Return (X, Y) of the center of cell containing provided text 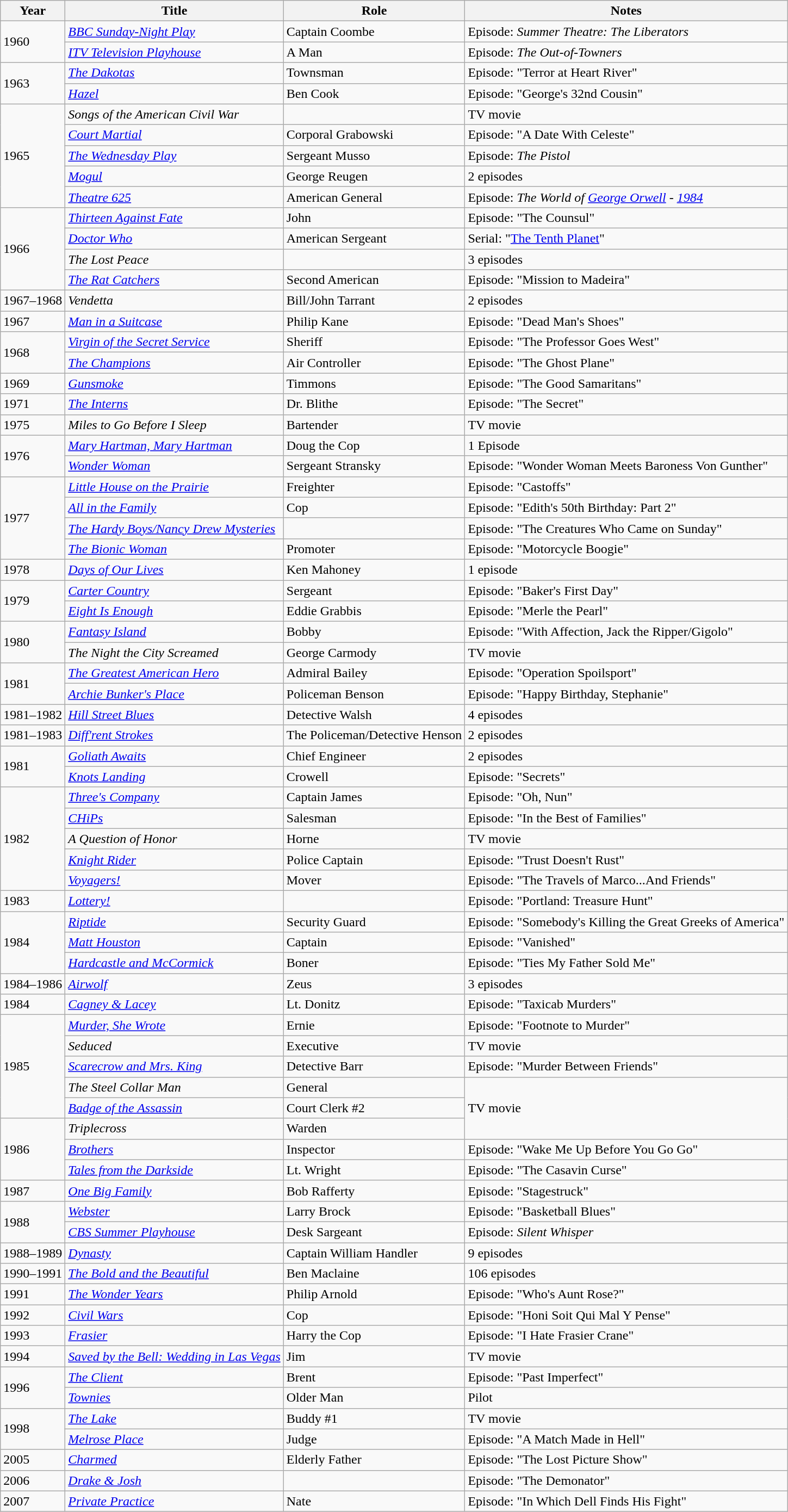
Theatre 625 (174, 197)
2006 (33, 1480)
1978 (33, 569)
1971 (33, 404)
Episode: "Operation Spoilsport" (626, 673)
One Big Family (174, 1191)
George Carmody (374, 653)
1981–1983 (33, 735)
Webster (174, 1211)
Policeman Benson (374, 694)
Episode: "The Secret" (626, 404)
CBS Summer Playhouse (174, 1232)
Episode: "Terror at Heart River" (626, 73)
Older Man (374, 1398)
Melrose Place (174, 1439)
Year (33, 11)
1965 (33, 156)
Townsman (374, 73)
Notes (626, 11)
Man in a Suitcase (174, 321)
Episode: "A Match Made in Hell" (626, 1439)
A Man (374, 52)
Elderly Father (374, 1460)
Episode: "Footnote to Murder" (626, 1025)
Horne (374, 839)
Episode: "The Travels of Marco...And Friends" (626, 880)
Knots Landing (174, 777)
1984–1986 (33, 984)
1 episode (626, 569)
1988–1989 (33, 1253)
Episode: Summer Theatre: The Liberators (626, 32)
Episode: "Honi Soit Qui Mal Y Pense" (626, 1315)
George Reugen (374, 176)
John (374, 218)
Episode: "George's 32nd Cousin" (626, 94)
CHiPs (174, 818)
1987 (33, 1191)
Sergeant Stransky (374, 466)
The Steel Collar Man (174, 1087)
Episode: "Mission to Madeira" (626, 280)
1985 (33, 1067)
Brothers (174, 1149)
Murder, She Wrote (174, 1025)
The Night the City Screamed (174, 653)
1992 (33, 1315)
Three's Company (174, 797)
1969 (33, 383)
Fantasy Island (174, 632)
Episode: "Secrets" (626, 777)
Crowell (374, 777)
1977 (33, 518)
Episode: "Past Imperfect" (626, 1377)
Captain (374, 943)
Episode: "Merle the Pearl" (626, 611)
The Bold and the Beautiful (174, 1274)
Episode: "The Creatures Who Came on Sunday" (626, 528)
2007 (33, 1501)
Civil Wars (174, 1315)
Triplecross (174, 1129)
Episode: "The Demonator" (626, 1480)
Charmed (174, 1460)
Lt. Wright (374, 1170)
Hill Street Blues (174, 715)
1982 (33, 839)
Episode: "The Counsul" (626, 218)
Lottery! (174, 901)
Ben Cook (374, 94)
Judge (374, 1439)
Buddy #1 (374, 1418)
Episode: "The Lost Picture Show" (626, 1460)
Freighter (374, 487)
Role (374, 11)
Warden (374, 1129)
Townies (174, 1398)
Episode: "The Casavin Curse" (626, 1170)
Philip Kane (374, 321)
Episode: "The Good Samaritans" (626, 383)
Voyagers! (174, 880)
1979 (33, 600)
Saved by the Bell: Wedding in Las Vegas (174, 1356)
BBC Sunday-Night Play (174, 32)
Desk Sargeant (374, 1232)
General (374, 1087)
Pilot (626, 1398)
1996 (33, 1387)
Court Martial (174, 135)
Zeus (374, 984)
Episode: "In the Best of Families" (626, 818)
Episode: "Stagestruck" (626, 1191)
Dynasty (174, 1253)
1991 (33, 1294)
Mary Hartman, Mary Hartman (174, 445)
Lt. Donitz (374, 1005)
Episode: "Taxicab Murders" (626, 1005)
Title (174, 11)
1 Episode (626, 445)
ITV Television Playhouse (174, 52)
Sergeant (374, 590)
Episode: "In Which Dell Finds His Fight" (626, 1501)
1994 (33, 1356)
Police Captain (374, 859)
The Policeman/Detective Henson (374, 735)
Episode: "I Hate Frasier Crane" (626, 1336)
Episode: Silent Whisper (626, 1232)
4 episodes (626, 715)
Drake & Josh (174, 1480)
Detective Barr (374, 1067)
Episode: "Who's Aunt Rose?" (626, 1294)
American Sergeant (374, 238)
Carter Country (174, 590)
American General (374, 197)
The Wonder Years (174, 1294)
Episode: "Wake Me Up Before You Go Go" (626, 1149)
Episode: "Castoffs" (626, 487)
Episode: "Somebody's Killing the Great Greeks of America" (626, 922)
The Dakotas (174, 73)
Episode: "With Affection, Jack the Ripper/Gigolo" (626, 632)
Second American (374, 280)
Knight Rider (174, 859)
Wonder Woman (174, 466)
A Question of Honor (174, 839)
Brent (374, 1377)
Mover (374, 880)
Salesman (374, 818)
Riptide (174, 922)
Dr. Blithe (374, 404)
Episode: "Trust Doesn't Rust" (626, 859)
Episode: "Oh, Nun" (626, 797)
Eddie Grabbis (374, 611)
1993 (33, 1336)
1963 (33, 83)
Episode: "Motorcycle Boogie" (626, 549)
Airwolf (174, 984)
Episode: "A Date With Celeste" (626, 135)
Songs of the American Civil War (174, 114)
The Lake (174, 1418)
Gunsmoke (174, 383)
Episode: "Portland: Treasure Hunt" (626, 901)
Bobby (374, 632)
1976 (33, 456)
1967 (33, 321)
Episode: The World of George Orwell - 1984 (626, 197)
Episode: "Dead Man's Shoes" (626, 321)
Doug the Cop (374, 445)
Ken Mahoney (374, 569)
Timmons (374, 383)
Jim (374, 1356)
Sheriff (374, 342)
Court Clerk #2 (374, 1108)
106 episodes (626, 1274)
Serial: "The Tenth Planet" (626, 238)
Tales from the Darkside (174, 1170)
Hardcastle and McCormick (174, 963)
The Client (174, 1377)
Nate (374, 1501)
Sergeant Musso (374, 156)
1980 (33, 642)
Private Practice (174, 1501)
Frasier (174, 1336)
Episode: The Out-of-Towners (626, 52)
Little House on the Prairie (174, 487)
1981–1982 (33, 715)
Eight Is Enough (174, 611)
Bob Rafferty (374, 1191)
The Rat Catchers (174, 280)
1966 (33, 249)
Philip Arnold (374, 1294)
1983 (33, 901)
Harry the Cop (374, 1336)
The Bionic Woman (174, 549)
Episode: "Edith's 50th Birthday: Part 2" (626, 507)
Seduced (174, 1046)
Episode: "The Professor Goes West" (626, 342)
The Hardy Boys/Nancy Drew Mysteries (174, 528)
Diff'rent Strokes (174, 735)
Captain William Handler (374, 1253)
Episode: "Ties My Father Sold Me" (626, 963)
1960 (33, 42)
Promoter (374, 549)
Hazel (174, 94)
1990–1991 (33, 1274)
Mogul (174, 176)
The Greatest American Hero (174, 673)
The Interns (174, 404)
Archie Bunker's Place (174, 694)
Bill/John Tarrant (374, 301)
1988 (33, 1222)
Episode: "Happy Birthday, Stephanie" (626, 694)
Captain James (374, 797)
The Champions (174, 363)
Scarecrow and Mrs. King (174, 1067)
Episode: "The Ghost Plane" (626, 363)
Boner (374, 963)
1967–1968 (33, 301)
Larry Brock (374, 1211)
The Wednesday Play (174, 156)
Goliath Awaits (174, 756)
Thirteen Against Fate (174, 218)
Admiral Bailey (374, 673)
Bartender (374, 425)
Cagney & Lacey (174, 1005)
Chief Engineer (374, 756)
Episode: "Vanished" (626, 943)
1986 (33, 1149)
Episode: The Pistol (626, 156)
Detective Walsh (374, 715)
Executive (374, 1046)
All in the Family (174, 507)
2005 (33, 1460)
Inspector (374, 1149)
9 episodes (626, 1253)
Matt Houston (174, 943)
The Lost Peace (174, 259)
Virgin of the Secret Service (174, 342)
1975 (33, 425)
Days of Our Lives (174, 569)
Vendetta (174, 301)
Miles to Go Before I Sleep (174, 425)
Episode: "Basketball Blues" (626, 1211)
Badge of the Assassin (174, 1108)
1968 (33, 352)
Episode: "Baker's First Day" (626, 590)
Security Guard (374, 922)
Doctor Who (174, 238)
1998 (33, 1429)
Air Controller (374, 363)
Episode: "Wonder Woman Meets Baroness Von Gunther" (626, 466)
Episode: "Murder Between Friends" (626, 1067)
Ernie (374, 1025)
Ben Maclaine (374, 1274)
Corporal Grabowski (374, 135)
Captain Coombe (374, 32)
